Output the (x, y) coordinate of the center of the cell containing the given text.  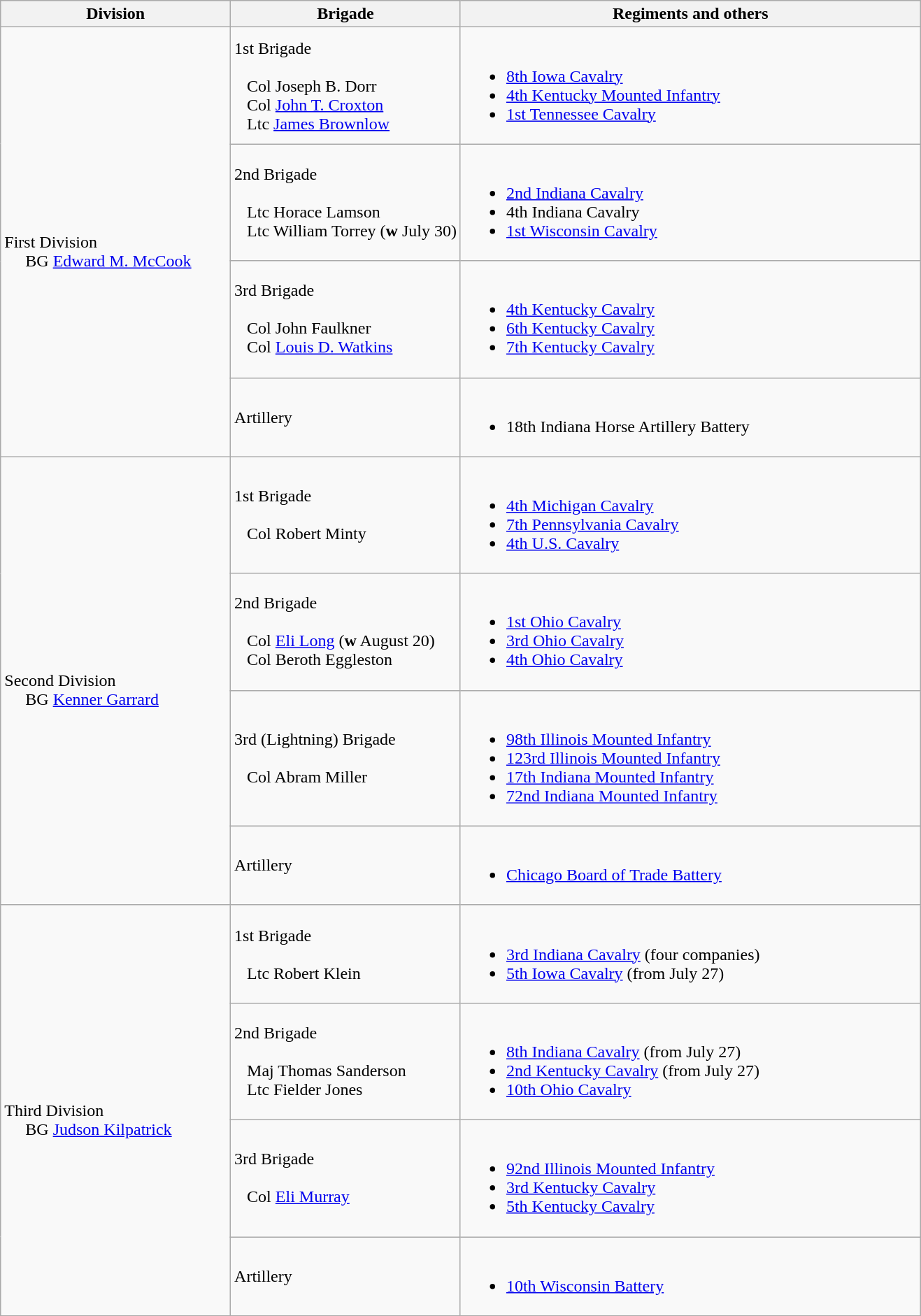
Division (116, 14)
3rd Brigade Col Eli Murray (345, 1178)
Brigade (345, 14)
2nd Brigade Ltc Horace Lamson Ltc William Torrey (w July 30) (345, 203)
Regiments and others (690, 14)
18th Indiana Horse Artillery Battery (690, 417)
8th Indiana Cavalry (from July 27)2nd Kentucky Cavalry (from July 27)10th Ohio Cavalry (690, 1061)
2nd Brigade Maj Thomas Sanderson Ltc Fielder Jones (345, 1061)
1st Ohio Cavalry3rd Ohio Cavalry4th Ohio Cavalry (690, 632)
Third Division BG Judson Kilpatrick (116, 1110)
3rd Indiana Cavalry (four companies)5th Iowa Cavalry (from July 27) (690, 954)
1st Brigade Ltc Robert Klein (345, 954)
1st Brigade Col Robert Minty (345, 515)
8th Iowa Cavalry4th Kentucky Mounted Infantry1st Tennessee Cavalry (690, 85)
2nd Indiana Cavalry4th Indiana Cavalry1st Wisconsin Cavalry (690, 203)
Chicago Board of Trade Battery (690, 866)
1st Brigade Col Joseph B. Dorr Col John T. Croxton Ltc James Brownlow (345, 85)
3rd (Lightning) Brigade Col Abram Miller (345, 758)
10th Wisconsin Battery (690, 1275)
98th Illinois Mounted Infantry123rd Illinois Mounted Infantry17th Indiana Mounted Infantry72nd Indiana Mounted Infantry (690, 758)
4th Kentucky Cavalry6th Kentucky Cavalry7th Kentucky Cavalry (690, 319)
4th Michigan Cavalry7th Pennsylvania Cavalry4th U.S. Cavalry (690, 515)
3rd Brigade Col John Faulkner Col Louis D. Watkins (345, 319)
Second Division BG Kenner Garrard (116, 681)
First Division BG Edward M. McCook (116, 242)
92nd Illinois Mounted Infantry3rd Kentucky Cavalry5th Kentucky Cavalry (690, 1178)
2nd Brigade Col Eli Long (w August 20) Col Beroth Eggleston (345, 632)
